Scan for the cell matching the given text and deliver its [X, Y] coordinate at center. 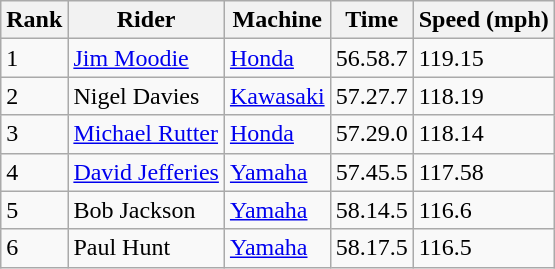
116.6 [484, 210]
56.58.7 [372, 58]
117.58 [484, 172]
6 [34, 248]
David Jefferies [146, 172]
Bob Jackson [146, 210]
Jim Moodie [146, 58]
58.17.5 [372, 248]
Nigel Davies [146, 96]
4 [34, 172]
57.29.0 [372, 134]
118.14 [484, 134]
57.27.7 [372, 96]
3 [34, 134]
Machine [277, 20]
Rank [34, 20]
2 [34, 96]
1 [34, 58]
Time [372, 20]
Speed (mph) [484, 20]
118.19 [484, 96]
57.45.5 [372, 172]
116.5 [484, 248]
Kawasaki [277, 96]
Paul Hunt [146, 248]
Rider [146, 20]
Michael Rutter [146, 134]
5 [34, 210]
58.14.5 [372, 210]
119.15 [484, 58]
